Locate the cell with the specified text and output its (X, Y) center coordinate. 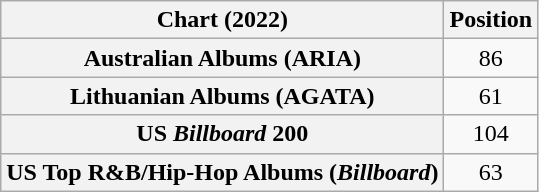
63 (491, 172)
104 (491, 134)
Lithuanian Albums (AGATA) (222, 96)
86 (491, 58)
61 (491, 96)
Chart (2022) (222, 20)
Australian Albums (ARIA) (222, 58)
US Top R&B/Hip-Hop Albums (Billboard) (222, 172)
US Billboard 200 (222, 134)
Position (491, 20)
